For the text-containing cell, return its midpoint in (X, Y) coordinate format. 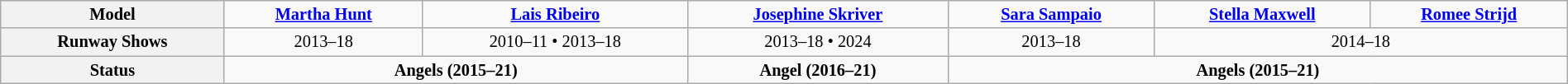
2010–11 • 2013–18 (555, 42)
Status (112, 70)
Josephine Skriver (817, 14)
2014–18 (1360, 42)
Runway Shows (112, 42)
2013–18 • 2024 (817, 42)
Martha Hunt (323, 14)
Romee Strijd (1469, 14)
Angel (2016–21) (817, 70)
Sara Sampaio (1052, 14)
Model (112, 14)
Lais Ribeiro (555, 14)
Stella Maxwell (1262, 14)
